Extract the [X, Y] coordinate from the center of the cell holding the provided text.  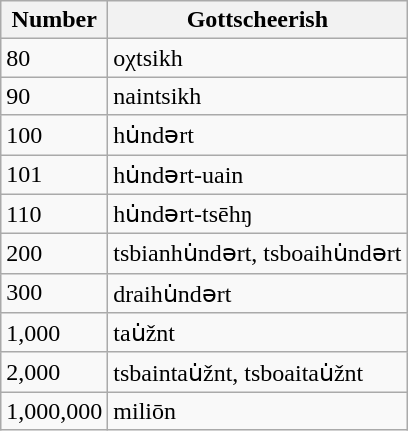
hu̇ndərt-tsēhŋ [258, 214]
100 [54, 135]
miliōn [258, 411]
1,000,000 [54, 411]
101 [54, 174]
draihu̇ndərt [258, 293]
hu̇ndərt [258, 135]
tau̇žnt [258, 333]
Number [54, 20]
naintsikh [258, 96]
300 [54, 293]
2,000 [54, 372]
110 [54, 214]
hu̇ndərt-uain [258, 174]
tsbianhu̇ndərt, tsboaihu̇ndərt [258, 254]
1,000 [54, 333]
80 [54, 58]
200 [54, 254]
90 [54, 96]
oχtsikh [258, 58]
tsbaintau̇žnt, tsboaitau̇žnt [258, 372]
Gottscheerish [258, 20]
